Identify which cell holds the provided text, then report its (x, y) central coordinate. 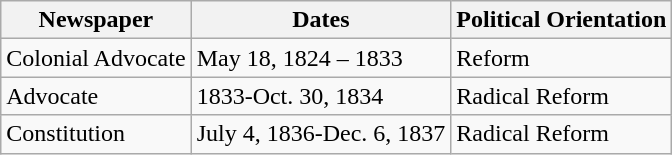
Reform (562, 58)
May 18, 1824 – 1833 (321, 58)
Colonial Advocate (96, 58)
1833-Oct. 30, 1834 (321, 96)
July 4, 1836-Dec. 6, 1837 (321, 134)
Newspaper (96, 20)
Advocate (96, 96)
Political Orientation (562, 20)
Dates (321, 20)
Constitution (96, 134)
